Return the (X, Y) coordinate for the center point of the cell that contains the specified text.  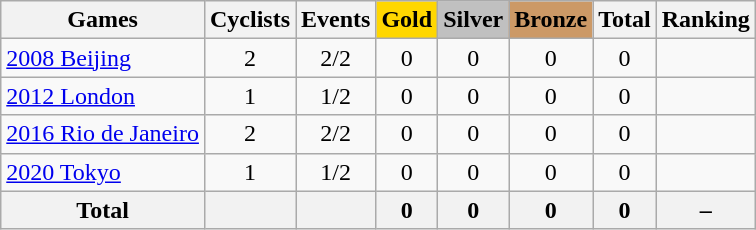
Games (103, 20)
Events (336, 20)
2012 London (103, 96)
Gold (407, 20)
2020 Tokyo (103, 172)
– (706, 210)
2016 Rio de Janeiro (103, 134)
Ranking (706, 20)
Silver (474, 20)
2008 Beijing (103, 58)
Cyclists (250, 20)
Bronze (551, 20)
